Provide the (x, y) coordinate of the cell's center where the given text is located.  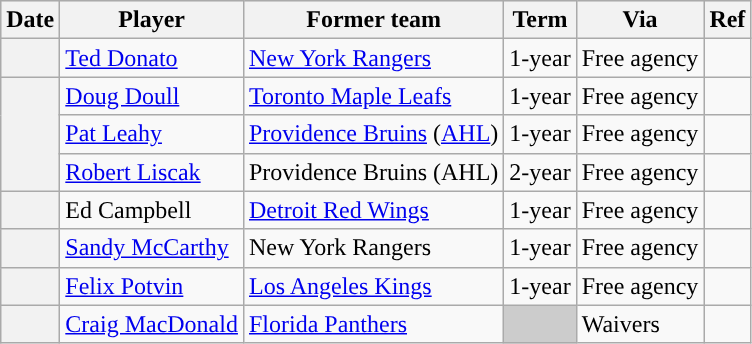
Former team (373, 20)
Waivers (640, 324)
Via (640, 20)
Pat Leahy (152, 134)
Date (30, 20)
2-year (540, 172)
Robert Liscak (152, 172)
Sandy McCarthy (152, 248)
Toronto Maple Leafs (373, 96)
Felix Potvin (152, 286)
Los Angeles Kings (373, 286)
Player (152, 20)
Doug Doull (152, 96)
Ted Donato (152, 58)
Ref (728, 20)
Detroit Red Wings (373, 210)
Florida Panthers (373, 324)
Term (540, 20)
Ed Campbell (152, 210)
Craig MacDonald (152, 324)
